Capture the cell that displays the provided text and extract its [X, Y] central coordinate. 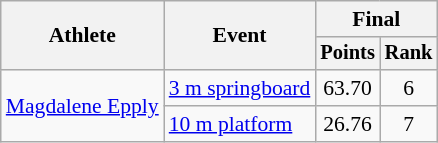
3 m springboard [240, 88]
Athlete [82, 36]
Points [347, 54]
63.70 [347, 88]
7 [409, 124]
Magdalene Epply [82, 106]
10 m platform [240, 124]
6 [409, 88]
26.76 [347, 124]
Rank [409, 54]
Event [240, 36]
Final [376, 19]
